Extract the [X, Y] coordinate from the center of the cell holding the provided text.  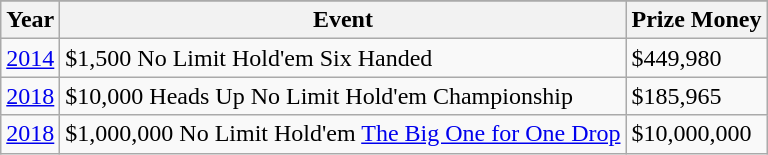
$10,000,000 [696, 134]
$10,000 Heads Up No Limit Hold'em Championship [343, 96]
Event [343, 20]
$185,965 [696, 96]
Prize Money [696, 20]
2014 [30, 58]
$449,980 [696, 58]
Year [30, 20]
$1,500 No Limit Hold'em Six Handed [343, 58]
$1,000,000 No Limit Hold'em The Big One for One Drop [343, 134]
